Locate the cell with the specified text and output its [X, Y] center coordinate. 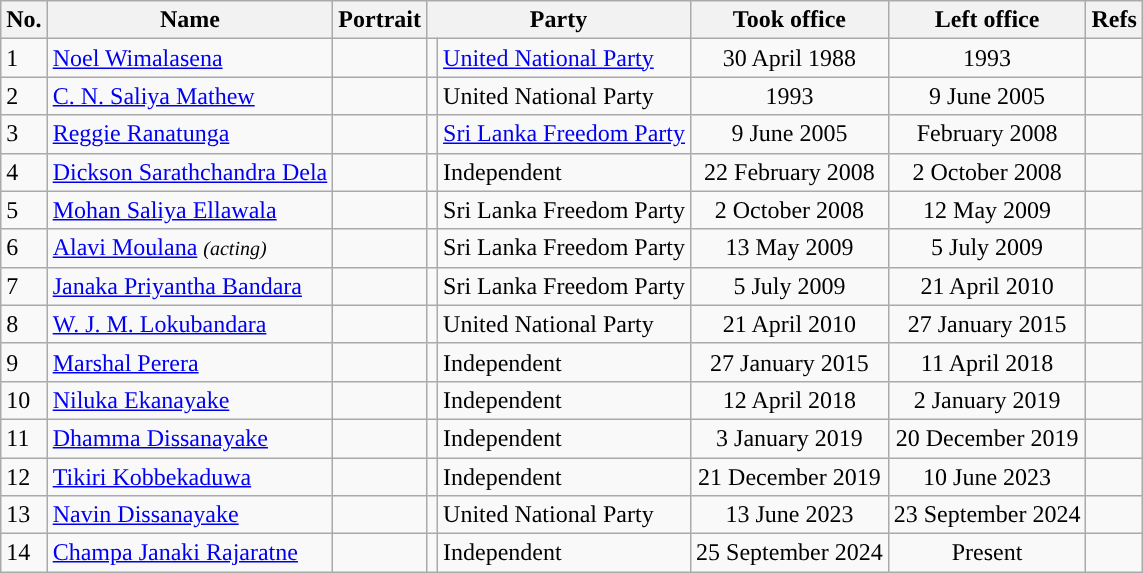
14 [24, 553]
13 [24, 515]
25 September 2024 [790, 553]
21 December 2019 [790, 477]
6 [24, 248]
Present [987, 553]
Navin Dissanayake [190, 515]
Noel Wimalasena [190, 58]
Niluka Ekanayake [190, 400]
3 January 2019 [790, 438]
11 April 2018 [987, 362]
No. [24, 20]
13 May 2009 [790, 248]
Tikiri Kobbekaduwa [190, 477]
W. J. M. Lokubandara [190, 324]
4 [24, 172]
C. N. Saliya Mathew [190, 96]
23 September 2024 [987, 515]
Janaka Priyantha Bandara [190, 286]
2 [24, 96]
3 [24, 134]
Reggie Ranatunga [190, 134]
February 2008 [987, 134]
20 December 2019 [987, 438]
Champa Janaki Rajaratne [190, 553]
Dickson Sarathchandra Dela [190, 172]
Name [190, 20]
Refs [1114, 20]
1 [24, 58]
Party [558, 20]
Mohan Saliya Ellawala [190, 210]
10 [24, 400]
13 June 2023 [790, 515]
22 February 2008 [790, 172]
12 May 2009 [987, 210]
9 [24, 362]
5 [24, 210]
2 January 2019 [987, 400]
12 [24, 477]
11 [24, 438]
Took office [790, 20]
Dhamma Dissanayake [190, 438]
30 April 1988 [790, 58]
10 June 2023 [987, 477]
Marshal Perera [190, 362]
8 [24, 324]
Portrait [380, 20]
Left office [987, 20]
7 [24, 286]
Alavi Moulana (acting) [190, 248]
12 April 2018 [790, 400]
